Provide the [x, y] coordinate of the cell's center where the given text is located.  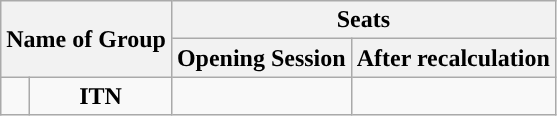
Name of Group [86, 39]
Seats [363, 20]
Opening Session [261, 58]
ITN [101, 96]
After recalculation [453, 58]
